For the text-containing cell, return its midpoint in (x, y) coordinate format. 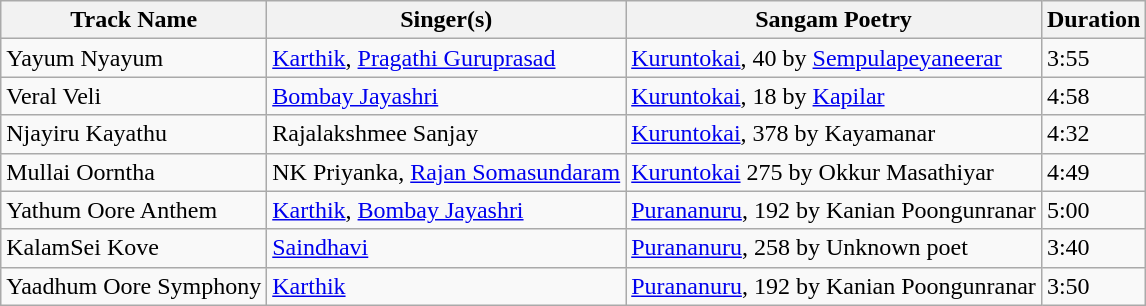
4:49 (1093, 172)
Kuruntokai, 18 by Kapilar (834, 96)
Veral Veli (134, 96)
Rajalakshmee Sanjay (446, 134)
Karthik (446, 286)
KalamSei Kove (134, 248)
Yathum Oore Anthem (134, 210)
Yaadhum Oore Symphony (134, 286)
3:55 (1093, 58)
4:32 (1093, 134)
4:58 (1093, 96)
Duration (1093, 20)
5:00 (1093, 210)
Track Name (134, 20)
3:40 (1093, 248)
Purananuru, 258 by Unknown poet (834, 248)
NK Priyanka, Rajan Somasundaram (446, 172)
Kuruntokai 275 by Okkur Masathiyar (834, 172)
Karthik, Pragathi Guruprasad (446, 58)
Sangam Poetry (834, 20)
Karthik, Bombay Jayashri (446, 210)
3:50 (1093, 286)
Njayiru Kayathu (134, 134)
Singer(s) (446, 20)
Bombay Jayashri (446, 96)
Yayum Nyayum (134, 58)
Kuruntokai, 40 by Sempulapeyaneerar (834, 58)
Mullai Oorntha (134, 172)
Saindhavi (446, 248)
Kuruntokai, 378 by Kayamanar (834, 134)
